Pinpoint the cell where the given text exists, returning its [X, Y] midpoint coordinate. 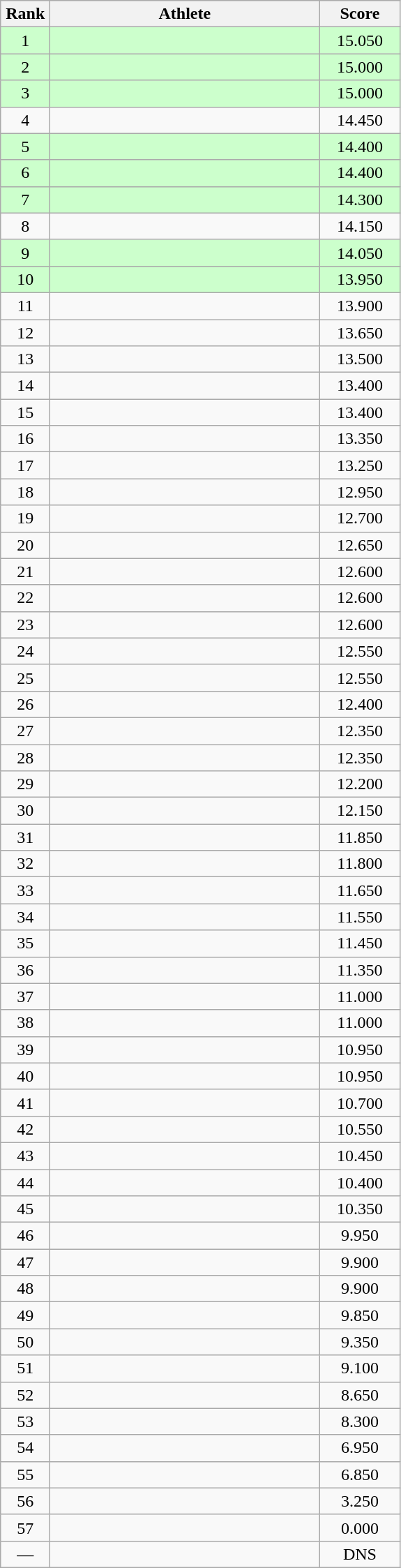
35 [25, 943]
21 [25, 572]
8.650 [360, 1395]
20 [25, 545]
15.050 [360, 40]
13.500 [360, 359]
25 [25, 678]
17 [25, 465]
31 [25, 837]
41 [25, 1103]
10 [25, 279]
8.300 [360, 1421]
28 [25, 757]
DNS [360, 1554]
10.450 [360, 1156]
55 [25, 1474]
53 [25, 1421]
40 [25, 1076]
14.300 [360, 200]
14.050 [360, 253]
12.150 [360, 811]
56 [25, 1501]
36 [25, 970]
46 [25, 1236]
26 [25, 704]
13.950 [360, 279]
Rank [25, 14]
13.250 [360, 465]
22 [25, 598]
11.550 [360, 917]
11.650 [360, 890]
38 [25, 1023]
14 [25, 386]
10.700 [360, 1103]
23 [25, 625]
3.250 [360, 1501]
2 [25, 67]
12.200 [360, 784]
33 [25, 890]
6.850 [360, 1474]
9 [25, 253]
14.450 [360, 120]
45 [25, 1209]
43 [25, 1156]
8 [25, 226]
37 [25, 996]
34 [25, 917]
3 [25, 94]
30 [25, 811]
50 [25, 1342]
44 [25, 1183]
11.450 [360, 943]
52 [25, 1395]
11.850 [360, 837]
12 [25, 333]
6.950 [360, 1448]
13 [25, 359]
32 [25, 864]
12.950 [360, 492]
11.800 [360, 864]
54 [25, 1448]
9.100 [360, 1368]
9.350 [360, 1342]
— [25, 1554]
12.400 [360, 704]
57 [25, 1528]
13.650 [360, 333]
51 [25, 1368]
16 [25, 439]
10.350 [360, 1209]
5 [25, 147]
10.400 [360, 1183]
6 [25, 173]
49 [25, 1315]
12.700 [360, 518]
24 [25, 651]
48 [25, 1289]
19 [25, 518]
Score [360, 14]
Athlete [185, 14]
27 [25, 731]
11.350 [360, 970]
12.650 [360, 545]
9.950 [360, 1236]
42 [25, 1129]
11 [25, 306]
14.150 [360, 226]
47 [25, 1262]
18 [25, 492]
10.550 [360, 1129]
13.350 [360, 439]
9.850 [360, 1315]
29 [25, 784]
0.000 [360, 1528]
39 [25, 1050]
4 [25, 120]
1 [25, 40]
7 [25, 200]
15 [25, 412]
13.900 [360, 306]
